For the text-containing cell, return its midpoint in [X, Y] coordinate format. 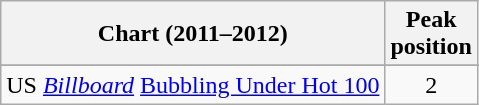
Chart (2011–2012) [193, 34]
2 [431, 85]
US Billboard Bubbling Under Hot 100 [193, 85]
Peakposition [431, 34]
